Locate the cell with the specified text and output its (X, Y) center coordinate. 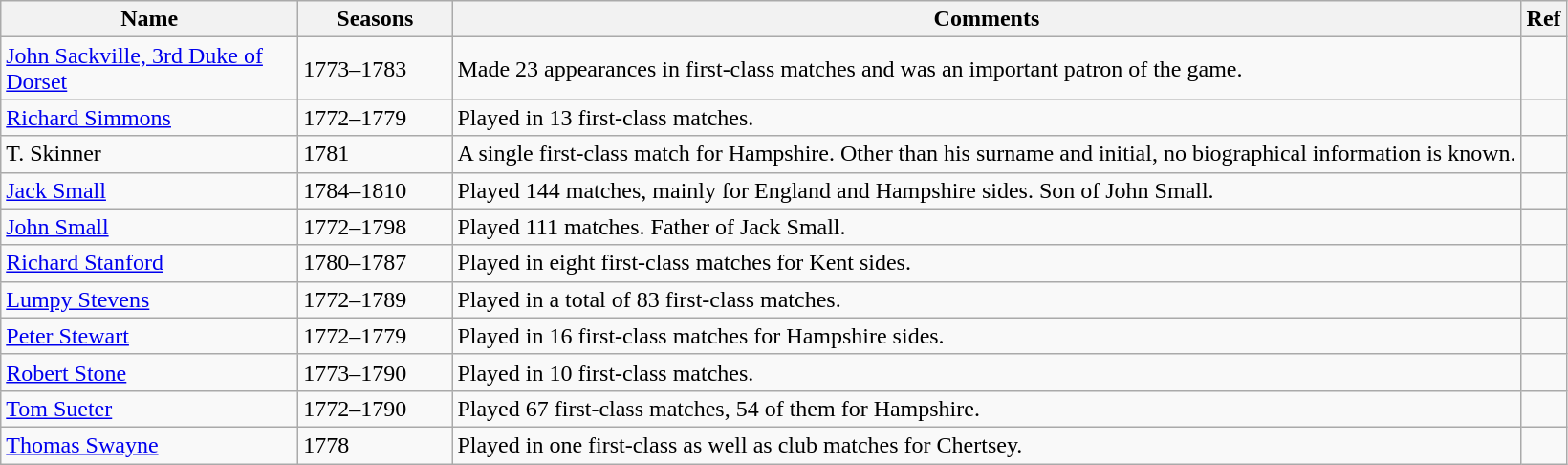
Lumpy Stevens (149, 299)
Played 144 matches, mainly for England and Hampshire sides. Son of John Small. (987, 190)
Richard Stanford (149, 263)
Ref (1543, 19)
1781 (375, 154)
1773–1790 (375, 372)
A single first-class match for Hampshire. Other than his surname and initial, no biographical information is known. (987, 154)
Tom Sueter (149, 409)
T. Skinner (149, 154)
Name (149, 19)
Played in 10 first-class matches. (987, 372)
Played 111 matches. Father of Jack Small. (987, 227)
Played in 13 first-class matches. (987, 118)
1778 (375, 445)
1780–1787 (375, 263)
Robert Stone (149, 372)
Played in a total of 83 first-class matches. (987, 299)
Played 67 first-class matches, 54 of them for Hampshire. (987, 409)
Seasons (375, 19)
Jack Small (149, 190)
Made 23 appearances in first-class matches and was an important patron of the game. (987, 69)
Richard Simmons (149, 118)
Played in 16 first-class matches for Hampshire sides. (987, 336)
Thomas Swayne (149, 445)
1772–1798 (375, 227)
Played in one first-class as well as club matches for Chertsey. (987, 445)
Peter Stewart (149, 336)
1784–1810 (375, 190)
John Small (149, 227)
1772–1790 (375, 409)
1773–1783 (375, 69)
1772–1789 (375, 299)
Played in eight first-class matches for Kent sides. (987, 263)
John Sackville, 3rd Duke of Dorset (149, 69)
Comments (987, 19)
